Identify which cell holds the provided text, then report its [x, y] central coordinate. 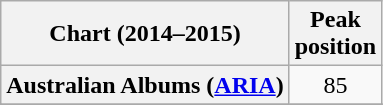
Chart (2014–2015) [145, 34]
Australian Albums (ARIA) [145, 85]
85 [335, 85]
Peakposition [335, 34]
